Extract the [X, Y] coordinate from the center of the cell holding the provided text.  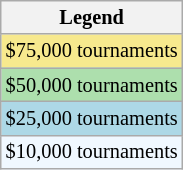
$75,000 tournaments [92, 51]
Legend [92, 17]
$50,000 tournaments [92, 85]
$10,000 tournaments [92, 152]
$25,000 tournaments [92, 118]
